Capture the cell that displays the provided text and extract its [x, y] central coordinate. 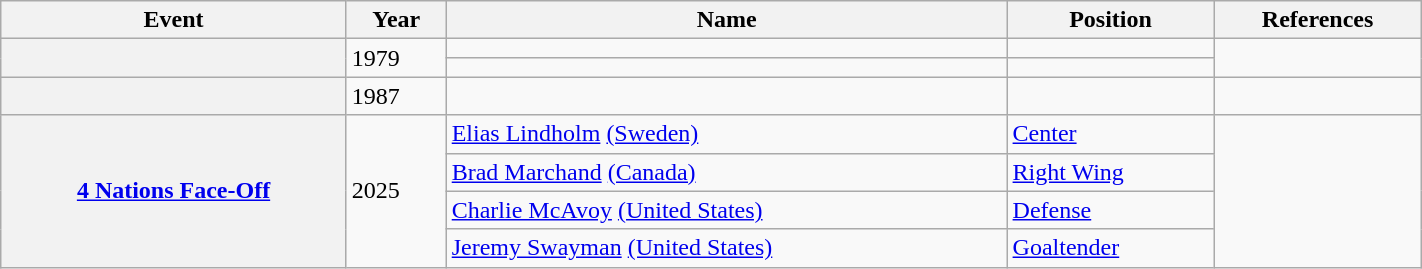
Position [1110, 20]
Defense [1110, 210]
References [1318, 20]
2025 [396, 191]
1987 [396, 96]
Right Wing [1110, 172]
Charlie McAvoy (United States) [726, 210]
Goaltender [1110, 248]
Center [1110, 134]
Elias Lindholm (Sweden) [726, 134]
Year [396, 20]
Jeremy Swayman (United States) [726, 248]
Brad Marchand (Canada) [726, 172]
Name [726, 20]
Event [174, 20]
4 Nations Face-Off [174, 191]
1979 [396, 58]
